Extract the [x, y] coordinate from the center of the cell holding the provided text.  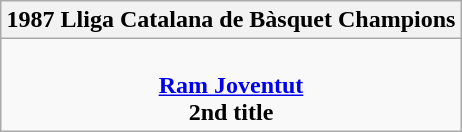
Ram Joventut 2nd title [231, 85]
1987 Lliga Catalana de Bàsquet Champions [231, 20]
